Find where the given text appears and provide that cell's center as (X, Y) coordinate. 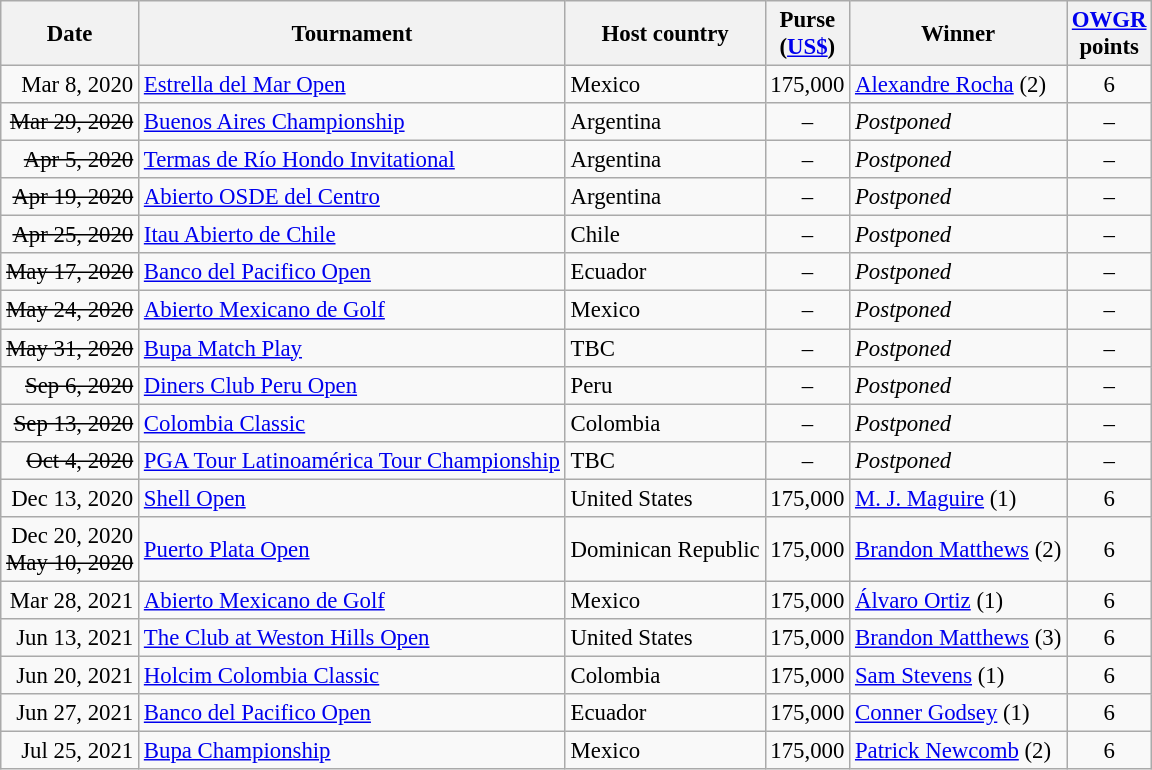
Apr 19, 2020 (70, 197)
Itau Abierto de Chile (352, 235)
Apr 5, 2020 (70, 160)
Sep 13, 2020 (70, 423)
Jun 20, 2021 (70, 675)
Dec 13, 2020 (70, 498)
Date (70, 34)
Termas de Río Hondo Invitational (352, 160)
Jun 27, 2021 (70, 713)
Jun 13, 2021 (70, 638)
Abierto OSDE del Centro (352, 197)
Brandon Matthews (2) (958, 550)
May 31, 2020 (70, 348)
Colombia Classic (352, 423)
Dec 20, 2020May 10, 2020 (70, 550)
May 24, 2020 (70, 310)
Bupa Championship (352, 751)
Jul 25, 2021 (70, 751)
Apr 25, 2020 (70, 235)
Alexandre Rocha (2) (958, 85)
Sep 6, 2020 (70, 385)
May 17, 2020 (70, 273)
Estrella del Mar Open (352, 85)
Host country (665, 34)
Conner Godsey (1) (958, 713)
Buenos Aires Championship (352, 122)
Bupa Match Play (352, 348)
Sam Stevens (1) (958, 675)
PGA Tour Latinoamérica Tour Championship (352, 460)
Álvaro Ortiz (1) (958, 600)
The Club at Weston Hills Open (352, 638)
M. J. Maguire (1) (958, 498)
Tournament (352, 34)
Mar 29, 2020 (70, 122)
Patrick Newcomb (2) (958, 751)
Brandon Matthews (3) (958, 638)
OWGRpoints (1110, 34)
Purse(US$) (808, 34)
Holcim Colombia Classic (352, 675)
Diners Club Peru Open (352, 385)
Mar 28, 2021 (70, 600)
Mar 8, 2020 (70, 85)
Shell Open (352, 498)
Chile (665, 235)
Winner (958, 34)
Dominican Republic (665, 550)
Puerto Plata Open (352, 550)
Oct 4, 2020 (70, 460)
Peru (665, 385)
